Determine the (X, Y) coordinate at the center of the cell enclosing the given text.  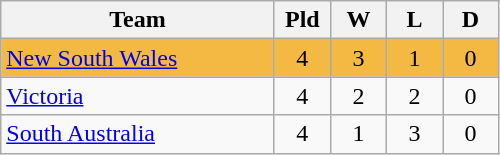
D (470, 20)
L (414, 20)
W (358, 20)
New South Wales (138, 58)
South Australia (138, 134)
Team (138, 20)
Pld (302, 20)
Victoria (138, 96)
